Detect which cell encompasses the target text, then output its (x, y) center coordinate. 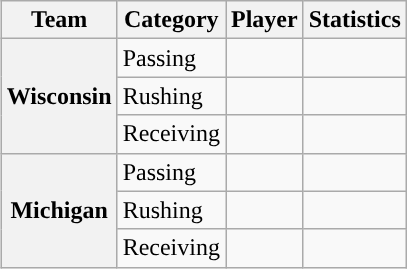
Category (171, 20)
Michigan (59, 210)
Player (265, 20)
Statistics (354, 20)
Team (59, 20)
Wisconsin (59, 96)
